Extract the (X, Y) coordinate from the center of the cell holding the provided text.  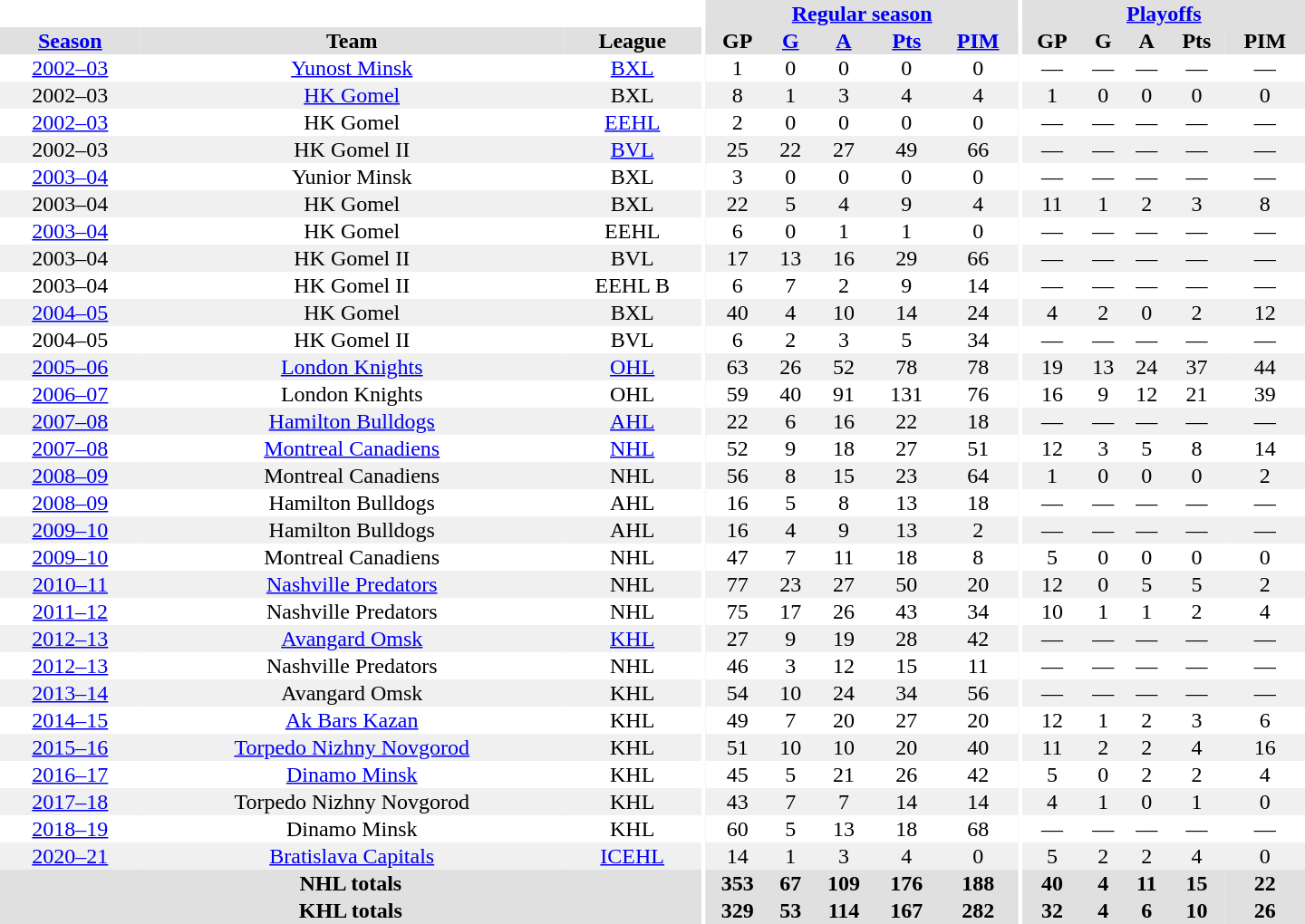
29 (906, 258)
46 (738, 666)
77 (738, 584)
EEHL B (633, 285)
60 (738, 829)
2005–06 (71, 367)
25 (738, 149)
50 (906, 584)
2020–21 (71, 856)
ICEHL (633, 856)
353 (738, 883)
2014–15 (71, 720)
329 (738, 910)
Yunost Minsk (352, 68)
114 (843, 910)
75 (738, 611)
76 (978, 394)
2013–14 (71, 693)
32 (1053, 910)
109 (843, 883)
68 (978, 829)
Team (352, 41)
54 (738, 693)
59 (738, 394)
67 (790, 883)
282 (978, 910)
NHL totals (351, 883)
League (633, 41)
Playoffs (1164, 14)
2017–18 (71, 802)
64 (978, 476)
Bratislava Capitals (352, 856)
91 (843, 394)
Ak Bars Kazan (352, 720)
2018–19 (71, 829)
63 (738, 367)
2016–17 (71, 775)
45 (738, 775)
2010–11 (71, 584)
53 (790, 910)
188 (978, 883)
Season (71, 41)
2006–07 (71, 394)
131 (906, 394)
47 (738, 557)
44 (1265, 367)
KHL totals (351, 910)
37 (1196, 367)
176 (906, 883)
Regular season (862, 14)
2011–12 (71, 611)
Yunior Minsk (352, 177)
167 (906, 910)
28 (906, 639)
2015–16 (71, 747)
39 (1265, 394)
